Detect which cell encompasses the target text, then output its [X, Y] center coordinate. 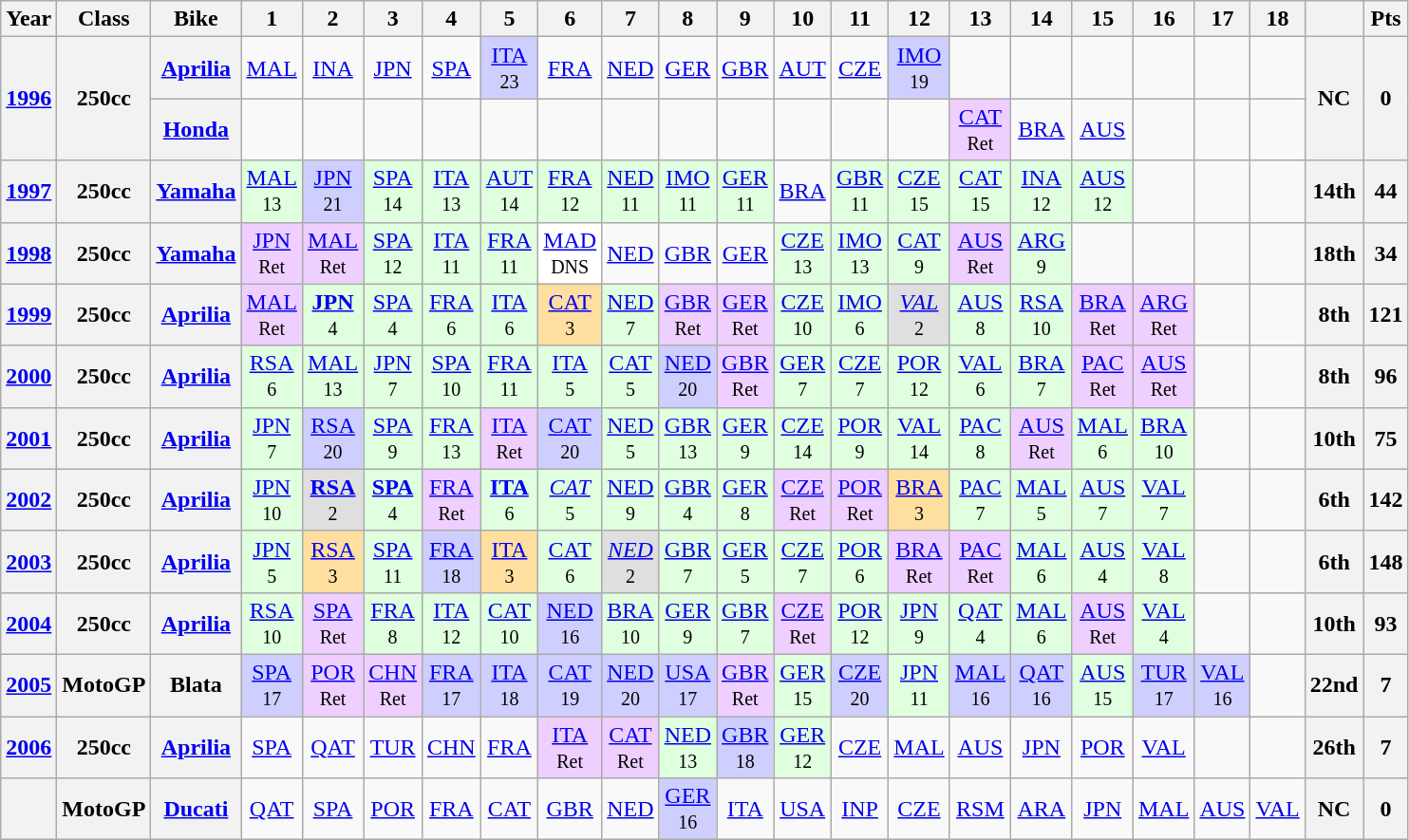
SPA14 [393, 192]
CHN [451, 746]
ITA12 [451, 623]
16 [1163, 19]
GBR13 [687, 439]
RSM [980, 809]
Pts [1386, 19]
FRARet [451, 499]
CZE10 [802, 315]
Bike [196, 19]
ITA3 [509, 562]
IMO6 [859, 315]
MADDNS [570, 252]
2006 [28, 746]
Blata [196, 685]
GBR18 [745, 746]
VAL6 [980, 376]
SPA11 [393, 562]
Class [104, 19]
QAT16 [1042, 685]
CAT9 [919, 252]
NED5 [630, 439]
NED9 [630, 499]
JPN21 [332, 192]
ITA11 [451, 252]
4 [451, 19]
CZE20 [859, 685]
BRA7 [1042, 376]
POR9 [859, 439]
FRA18 [451, 562]
6 [570, 19]
Year [28, 19]
1998 [28, 252]
93 [1386, 623]
SPA9 [393, 439]
IMO19 [919, 68]
AUS8 [980, 315]
2003 [28, 562]
CHNRet [393, 685]
NED16 [570, 623]
13 [980, 19]
NED7 [630, 315]
SPA12 [393, 252]
17 [1223, 19]
SPA17 [272, 685]
11 [859, 19]
AUT [802, 68]
ARGRet [1163, 315]
GBR11 [859, 192]
NED2 [630, 562]
INA [332, 68]
14th [1334, 192]
75 [1386, 439]
2 [332, 19]
8 [687, 19]
MAL5 [1042, 499]
ITA5 [570, 376]
ARA [1042, 809]
NED13 [687, 746]
GBR4 [687, 499]
VAL2 [919, 315]
CZE13 [802, 252]
GER7 [802, 376]
15 [1102, 19]
CZE14 [802, 439]
96 [1386, 376]
FRA12 [570, 192]
PAC8 [980, 439]
1999 [28, 315]
18 [1278, 19]
3 [393, 19]
CZE15 [919, 192]
CAT6 [570, 562]
9 [745, 19]
QAT4 [980, 623]
PAC7 [980, 499]
AUS7 [1102, 499]
Honda [196, 129]
RSA3 [332, 562]
IMO13 [859, 252]
2005 [28, 685]
26th [1334, 746]
IMO11 [687, 192]
JPN11 [919, 685]
10 [802, 19]
2000 [28, 376]
ITA [745, 809]
JPN4 [332, 315]
MAL16 [980, 685]
VAL7 [1163, 499]
VAL14 [919, 439]
12 [919, 19]
USA17 [687, 685]
2001 [28, 439]
CAT10 [509, 623]
44 [1386, 192]
5 [509, 19]
22nd [1334, 685]
GER5 [745, 562]
FRA8 [393, 623]
TUR17 [1163, 685]
VAL16 [1223, 685]
SPA10 [451, 376]
JPNRet [272, 252]
ITA13 [451, 192]
POR6 [859, 562]
VAL4 [1163, 623]
2002 [28, 499]
1 [272, 19]
1996 [28, 99]
FRA13 [451, 439]
FRA6 [451, 315]
BRA3 [919, 499]
ARG9 [1042, 252]
ITA18 [509, 685]
CAT20 [570, 439]
JPN9 [919, 623]
JPN10 [272, 499]
FRA17 [451, 685]
ITA23 [509, 68]
AUT14 [509, 192]
CAT15 [980, 192]
SPARet [332, 623]
USA [802, 809]
INA12 [1042, 192]
GER11 [745, 192]
CAT19 [570, 685]
INP [859, 809]
CAT [509, 809]
JPN5 [272, 562]
GER15 [802, 685]
TUR [393, 746]
AUS15 [1102, 685]
GERRet [745, 315]
34 [1386, 252]
2004 [28, 623]
Ducati [196, 809]
RSA6 [272, 376]
CAT3 [570, 315]
AUS12 [1102, 192]
121 [1386, 315]
GER8 [745, 499]
148 [1386, 562]
14 [1042, 19]
AUS4 [1102, 562]
18th [1334, 252]
142 [1386, 499]
NED11 [630, 192]
GER16 [687, 809]
1997 [28, 192]
VAL8 [1163, 562]
RSA20 [332, 439]
RSA2 [332, 499]
GER12 [802, 746]
